For the text-containing cell, return its midpoint in (x, y) coordinate format. 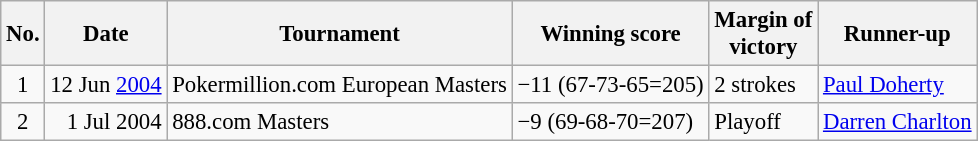
2 strokes (764, 85)
Winning score (610, 34)
888.com Masters (340, 122)
−11 (67-73-65=205) (610, 85)
Tournament (340, 34)
Date (106, 34)
1 Jul 2004 (106, 122)
1 (23, 85)
Playoff (764, 122)
2 (23, 122)
−9 (69-68-70=207) (610, 122)
Runner-up (898, 34)
Darren Charlton (898, 122)
Margin ofvictory (764, 34)
No. (23, 34)
Paul Doherty (898, 85)
12 Jun 2004 (106, 85)
Pokermillion.com European Masters (340, 85)
